Scan for the cell matching the given text and deliver its [X, Y] coordinate at center. 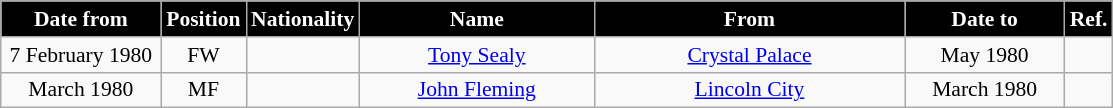
From [749, 19]
7 February 1980 [81, 55]
Date to [985, 19]
Position [204, 19]
Nationality [302, 19]
MF [204, 90]
John Fleming [476, 90]
Name [476, 19]
Lincoln City [749, 90]
Tony Sealy [476, 55]
Date from [81, 19]
Ref. [1089, 19]
Crystal Palace [749, 55]
May 1980 [985, 55]
FW [204, 55]
